Output the [x, y] coordinate of the center of the cell containing the given text.  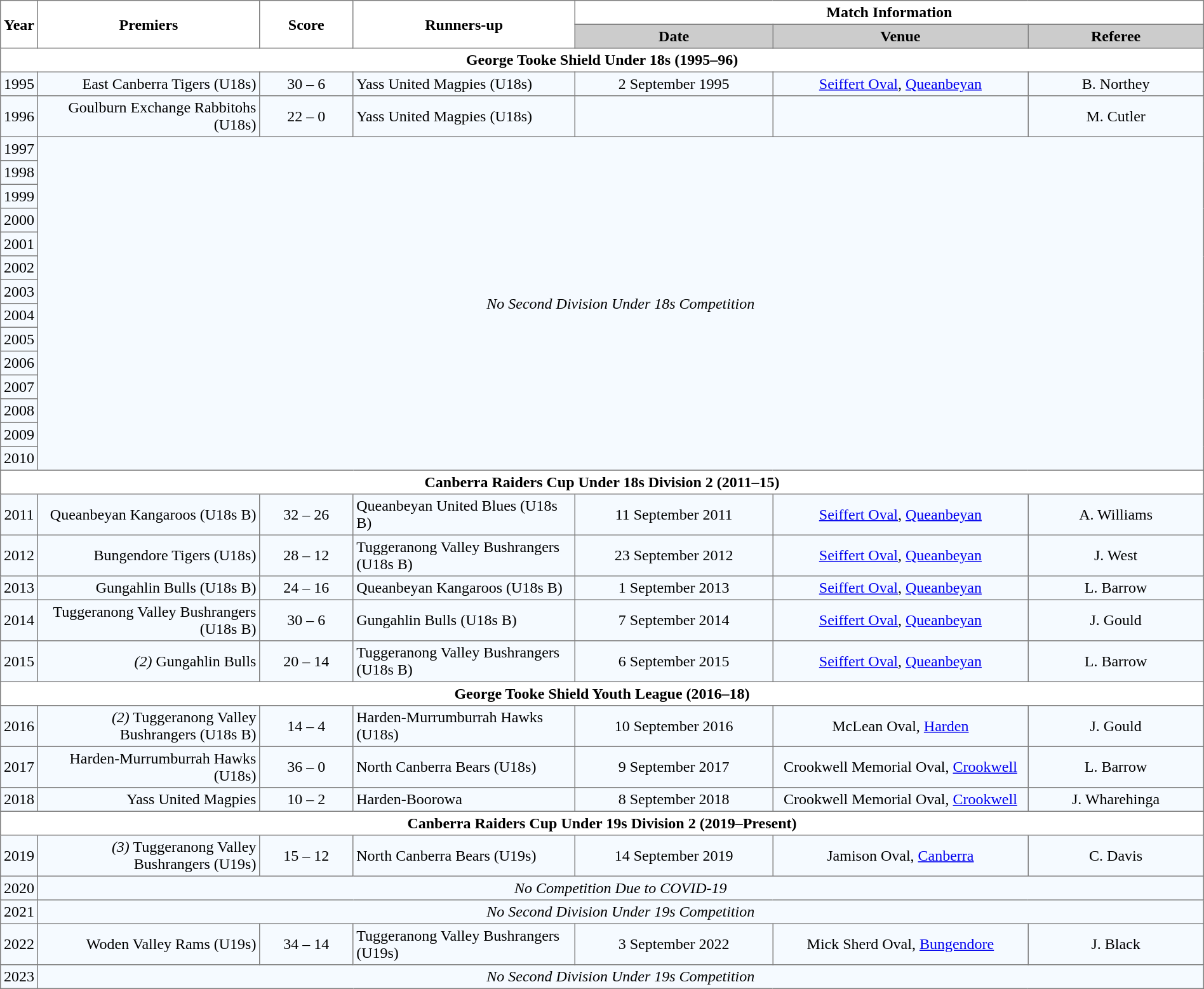
2014 [19, 620]
2013 [19, 588]
J. Wharehinga [1116, 800]
1995 [19, 84]
Queanbeyan United Blues (U18s B) [464, 515]
Referee [1116, 36]
Woden Valley Rams (U19s) [149, 944]
10 – 2 [306, 800]
George Tooke Shield Under 18s (1995–96) [602, 60]
2016 [19, 726]
15 – 12 [306, 856]
J. West [1116, 555]
28 – 12 [306, 555]
6 September 2015 [673, 661]
23 September 2012 [673, 555]
14 – 4 [306, 726]
2001 [19, 244]
1998 [19, 173]
2017 [19, 767]
2023 [19, 977]
20 – 14 [306, 661]
M. Cutler [1116, 116]
2021 [19, 912]
(3) Tuggeranong Valley Bushrangers (U19s) [149, 856]
22 – 0 [306, 116]
32 – 26 [306, 515]
8 September 2018 [673, 800]
Score [306, 24]
2000 [19, 220]
2002 [19, 268]
36 – 0 [306, 767]
2006 [19, 363]
3 September 2022 [673, 944]
Yass United Magpies [149, 800]
East Canberra Tigers (U18s) [149, 84]
2008 [19, 411]
North Canberra Bears (U18s) [464, 767]
2011 [19, 515]
Premiers [149, 24]
Canberra Raiders Cup Under 19s Division 2 (2019–Present) [602, 823]
Canberra Raiders Cup Under 18s Division 2 (2011–15) [602, 482]
Harden-Boorowa [464, 800]
2009 [19, 434]
14 September 2019 [673, 856]
McLean Oval, Harden [900, 726]
Year [19, 24]
1997 [19, 149]
2019 [19, 856]
10 September 2016 [673, 726]
1 September 2013 [673, 588]
Jamison Oval, Canberra [900, 856]
A. Williams [1116, 515]
George Tooke Shield Youth League (2016–18) [602, 694]
Runners-up [464, 24]
(2) Tuggeranong Valley Bushrangers (U18s B) [149, 726]
2007 [19, 387]
2015 [19, 661]
2 September 1995 [673, 84]
11 September 2011 [673, 515]
North Canberra Bears (U19s) [464, 856]
No Competition Due to COVID-19 [620, 888]
Bungendore Tigers (U18s) [149, 555]
C. Davis [1116, 856]
24 – 16 [306, 588]
(2) Gungahlin Bulls [149, 661]
Goulburn Exchange Rabbitohs (U18s) [149, 116]
Mick Sherd Oval, Bungendore [900, 944]
9 September 2017 [673, 767]
2012 [19, 555]
2022 [19, 944]
34 – 14 [306, 944]
Date [673, 36]
2004 [19, 316]
Tuggeranong Valley Bushrangers (U19s) [464, 944]
7 September 2014 [673, 620]
B. Northey [1116, 84]
No Second Division Under 18s Competition [620, 304]
2010 [19, 459]
1999 [19, 196]
J. Black [1116, 944]
2003 [19, 292]
Venue [900, 36]
1996 [19, 116]
2018 [19, 800]
Match Information [889, 13]
2020 [19, 888]
2005 [19, 339]
